Determine the [x, y] coordinate at the center of the cell enclosing the given text.  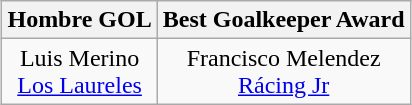
Luis Merino Los Laureles [80, 72]
Francisco Melendez Rácing Jr [284, 72]
Best Goalkeeper Award [284, 20]
Hombre GOL [80, 20]
